From the cell containing the given text, extract its center point as (X, Y) coordinate. 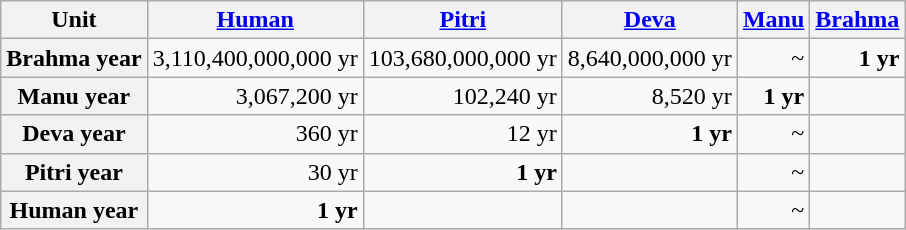
Pitri (462, 20)
Human year (74, 210)
Pitri year (74, 172)
Brahma (858, 20)
8,520 yr (650, 96)
360 yr (255, 134)
8,640,000,000 yr (650, 58)
Deva (650, 20)
3,110,400,000,000 yr (255, 58)
Unit (74, 20)
103,680,000,000 yr (462, 58)
12 yr (462, 134)
Brahma year (74, 58)
Manu (773, 20)
Human (255, 20)
30 yr (255, 172)
Manu year (74, 96)
3,067,200 yr (255, 96)
102,240 yr (462, 96)
Deva year (74, 134)
